Return (X, Y) of the center of cell containing provided text 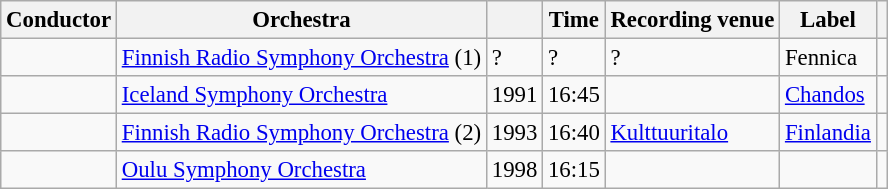
Kulttuuritalo (692, 133)
Time (574, 20)
16:40 (574, 133)
1998 (514, 170)
Recording venue (692, 20)
Chandos (828, 95)
Conductor (59, 20)
1993 (514, 133)
Oulu Symphony Orchestra (301, 170)
Iceland Symphony Orchestra (301, 95)
Finlandia (828, 133)
1991 (514, 95)
Finnish Radio Symphony Orchestra (1) (301, 58)
16:15 (574, 170)
Fennica (828, 58)
Orchestra (301, 20)
16:45 (574, 95)
Label (828, 20)
Finnish Radio Symphony Orchestra (2) (301, 133)
